From the cell containing the given text, extract its center point as (X, Y) coordinate. 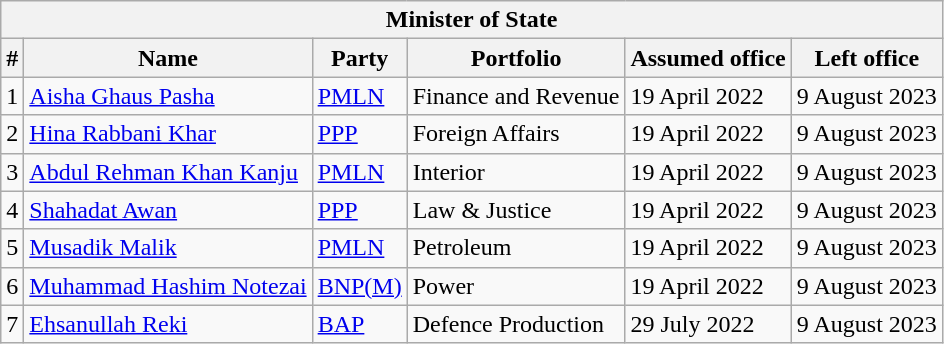
5 (12, 248)
Aisha Ghaus Pasha (168, 96)
Muhammad Hashim Notezai (168, 286)
Defence Production (516, 324)
BNP(M) (360, 286)
Interior (516, 172)
4 (12, 210)
Minister of State (472, 20)
Portfolio (516, 58)
Power (516, 286)
Assumed office (708, 58)
Hina Rabbani Khar (168, 134)
Name (168, 58)
1 (12, 96)
BAP (360, 324)
Shahadat Awan (168, 210)
29 July 2022 (708, 324)
Musadik Malik (168, 248)
Foreign Affairs (516, 134)
7 (12, 324)
# (12, 58)
Abdul Rehman Khan Kanju (168, 172)
Finance and Revenue (516, 96)
Petroleum (516, 248)
3 (12, 172)
Party (360, 58)
6 (12, 286)
Ehsanullah Reki (168, 324)
Law & Justice (516, 210)
2 (12, 134)
Left office (866, 58)
